Pinpoint the cell where the given text exists, returning its (X, Y) midpoint coordinate. 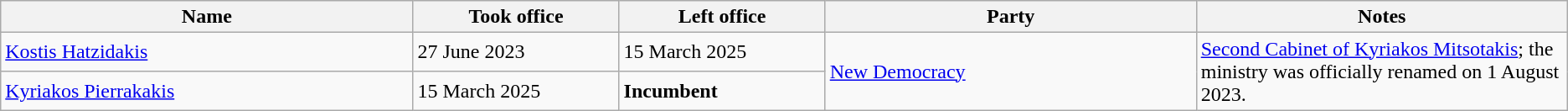
Incumbent (722, 91)
Kyriakos Pierrakakis (207, 91)
Left office (722, 17)
Party (1010, 17)
Took office (516, 17)
Name (207, 17)
New Democracy (1010, 71)
Notes (1382, 17)
27 June 2023 (516, 52)
Kostis Hatzidakis (207, 52)
Second Cabinet of Kyriakos Mitsotakis; the ministry was officially renamed on 1 August 2023. (1382, 71)
